Provide the [X, Y] coordinate of the cell's center where the given text is located.  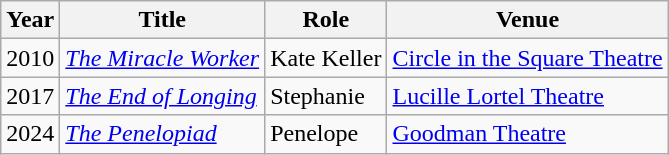
Stephanie [326, 96]
The End of Longing [162, 96]
Role [326, 20]
Circle in the Square Theatre [528, 58]
Title [162, 20]
2024 [30, 134]
Year [30, 20]
Lucille Lortel Theatre [528, 96]
The Penelopiad [162, 134]
Goodman Theatre [528, 134]
2010 [30, 58]
2017 [30, 96]
Penelope [326, 134]
The Miracle Worker [162, 58]
Kate Keller [326, 58]
Venue [528, 20]
